Extract the [X, Y] coordinate from the center of the cell holding the provided text.  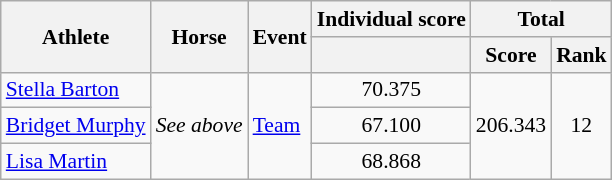
206.343 [511, 126]
Lisa Martin [76, 162]
Bridget Murphy [76, 126]
Individual score [392, 19]
Athlete [76, 36]
Horse [200, 36]
Score [511, 55]
Stella Barton [76, 90]
70.375 [392, 90]
67.100 [392, 126]
Total [542, 19]
12 [582, 126]
Rank [582, 55]
Team [280, 126]
68.868 [392, 162]
Event [280, 36]
See above [200, 126]
